Return the (X, Y) coordinate for the center point of the cell that contains the specified text.  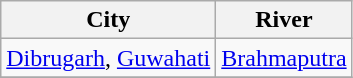
Brahmaputra (284, 58)
River (284, 20)
City (108, 20)
Dibrugarh, Guwahati (108, 58)
